Identify which cell holds the provided text, then report its [x, y] central coordinate. 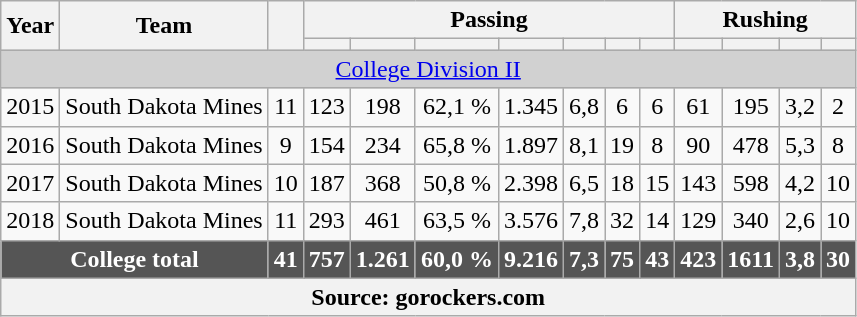
Rushing [766, 20]
2 [838, 107]
7,8 [584, 221]
2.398 [530, 183]
2,6 [800, 221]
198 [382, 107]
1.897 [530, 145]
1611 [751, 259]
2017 [30, 183]
50,8 % [456, 183]
14 [658, 221]
123 [326, 107]
154 [326, 145]
Passing [488, 20]
461 [382, 221]
63,5 % [456, 221]
9 [286, 145]
1.261 [382, 259]
478 [751, 145]
423 [698, 259]
6,5 [584, 183]
129 [698, 221]
41 [286, 259]
7,3 [584, 259]
757 [326, 259]
4,2 [800, 183]
187 [326, 183]
195 [751, 107]
18 [622, 183]
3,8 [800, 259]
19 [622, 145]
2015 [30, 107]
6,8 [584, 107]
Year [30, 26]
234 [382, 145]
75 [622, 259]
60,0 % [456, 259]
3,2 [800, 107]
2018 [30, 221]
15 [658, 183]
College Division II [428, 69]
340 [751, 221]
598 [751, 183]
5,3 [800, 145]
90 [698, 145]
College total [134, 259]
2016 [30, 145]
293 [326, 221]
8,1 [584, 145]
61 [698, 107]
368 [382, 183]
9.216 [530, 259]
32 [622, 221]
3.576 [530, 221]
Source: gorockers.com [428, 297]
62,1 % [456, 107]
143 [698, 183]
43 [658, 259]
Team [164, 26]
30 [838, 259]
65,8 % [456, 145]
1.345 [530, 107]
